For the text-containing cell, return its midpoint in [X, Y] coordinate format. 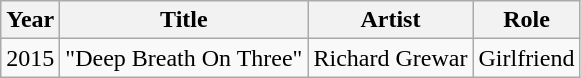
Role [526, 20]
"Deep Breath On Three" [184, 58]
Girlfriend [526, 58]
Year [30, 20]
2015 [30, 58]
Title [184, 20]
Richard Grewar [390, 58]
Artist [390, 20]
